Identify which cell holds the provided text, then report its (X, Y) central coordinate. 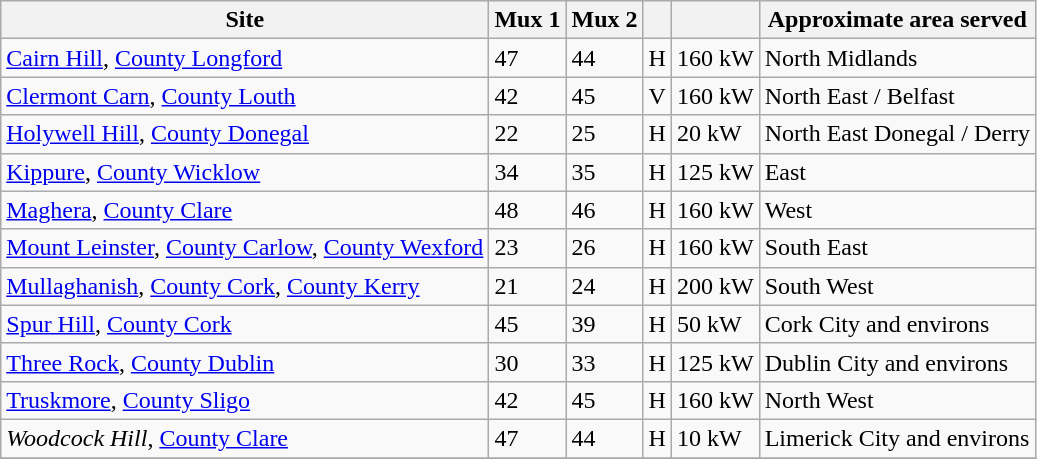
North Midlands (897, 58)
Mux 1 (528, 20)
Cork City and environs (897, 324)
50 kW (715, 324)
23 (528, 248)
35 (604, 172)
North East / Belfast (897, 96)
Woodcock Hill, County Clare (245, 438)
Cairn Hill, County Longford (245, 58)
200 kW (715, 286)
26 (604, 248)
South East (897, 248)
V (657, 96)
22 (528, 134)
Mullaghanish, County Cork, County Kerry (245, 286)
34 (528, 172)
20 kW (715, 134)
Holywell Hill, County Donegal (245, 134)
21 (528, 286)
Dublin City and environs (897, 362)
Approximate area served (897, 20)
25 (604, 134)
46 (604, 210)
39 (604, 324)
Truskmore, County Sligo (245, 400)
North East Donegal / Derry (897, 134)
Limerick City and environs (897, 438)
Spur Hill, County Cork (245, 324)
48 (528, 210)
10 kW (715, 438)
30 (528, 362)
Maghera, County Clare (245, 210)
Mount Leinster, County Carlow, County Wexford (245, 248)
Three Rock, County Dublin (245, 362)
Mux 2 (604, 20)
East (897, 172)
West (897, 210)
Clermont Carn, County Louth (245, 96)
South West (897, 286)
Kippure, County Wicklow (245, 172)
33 (604, 362)
Site (245, 20)
North West (897, 400)
24 (604, 286)
